Return (X, Y) of the center of cell containing provided text 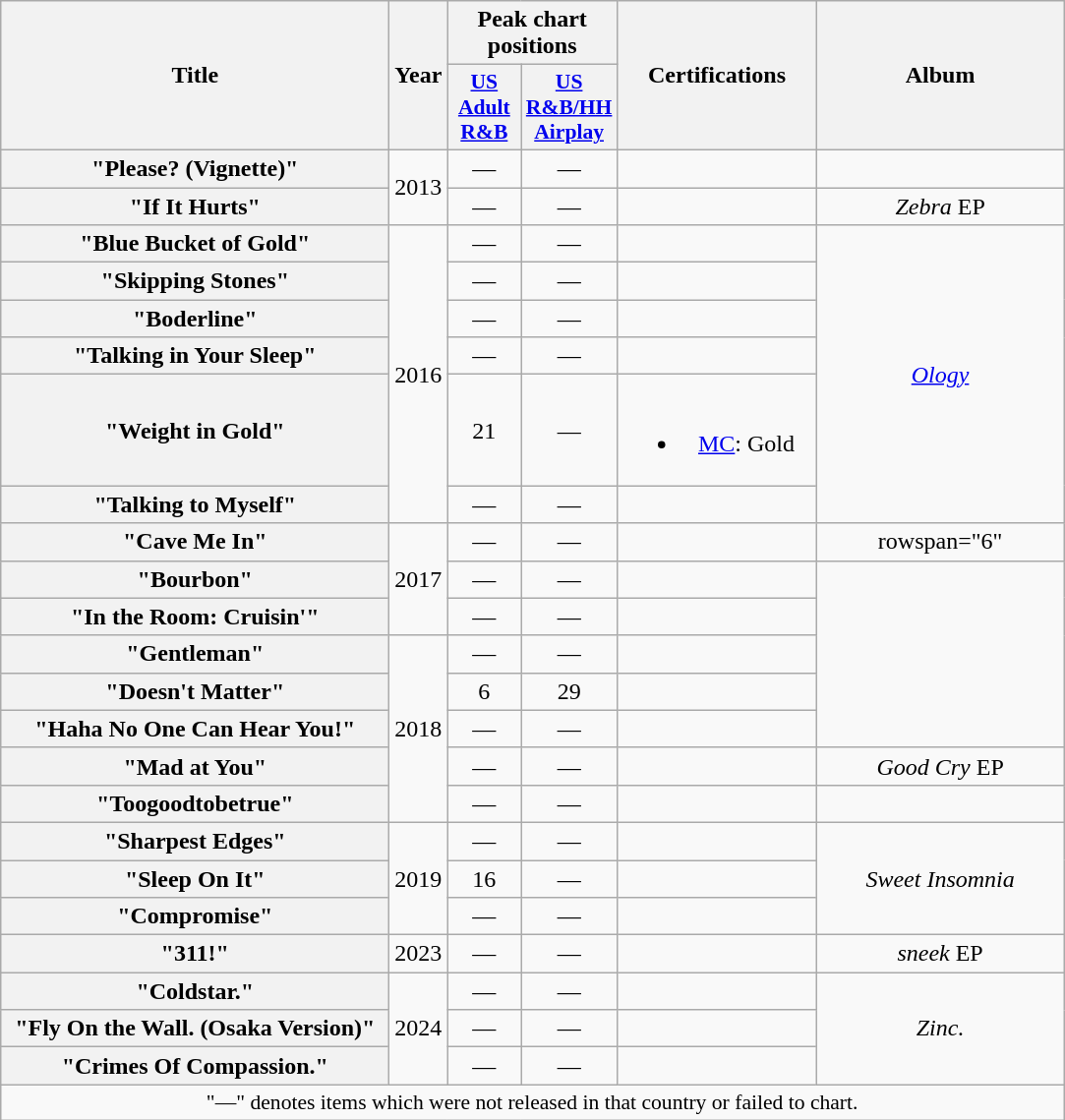
16 (484, 878)
29 (569, 691)
"311!" (195, 954)
Good Cry EP (940, 766)
"Talking in Your Sleep" (195, 356)
2016 (419, 374)
"Fly On the Wall. (Osaka Version)" (195, 1029)
Title (195, 76)
"Mad at You" (195, 766)
"Doesn't Matter" (195, 691)
6 (484, 691)
21 (484, 431)
"In the Room: Cruisin'" (195, 617)
"Weight in Gold" (195, 431)
sneek EP (940, 954)
2019 (419, 878)
"Compromise" (195, 916)
"If It Hurts" (195, 206)
Ology (940, 374)
2023 (419, 954)
USR&B/HHAirplay (569, 108)
2024 (419, 1029)
USAdultR&B (484, 108)
"—" denotes items which were not released in that country or failed to chart. (533, 1102)
"Bourbon" (195, 579)
"Please? (Vignette)" (195, 168)
"Coldstar." (195, 991)
Year (419, 76)
Album (940, 76)
"Talking to Myself" (195, 504)
"Boderline" (195, 319)
"Toogoodtobetrue" (195, 803)
2018 (419, 729)
"Blue Bucket of Gold" (195, 244)
rowspan="6" (940, 542)
Sweet Insomnia (940, 878)
Certifications (716, 76)
MC: Gold (716, 431)
"Skipping Stones" (195, 281)
"Sharpest Edges" (195, 841)
"Crimes Of Compassion." (195, 1066)
"Sleep On It" (195, 878)
Peak chart positions (533, 33)
Zebra EP (940, 206)
Zinc. (940, 1029)
2017 (419, 579)
"Cave Me In" (195, 542)
2013 (419, 187)
"Gentleman" (195, 654)
"Haha No One Can Hear You!" (195, 729)
